Locate the cell with the specified text and output its [X, Y] center coordinate. 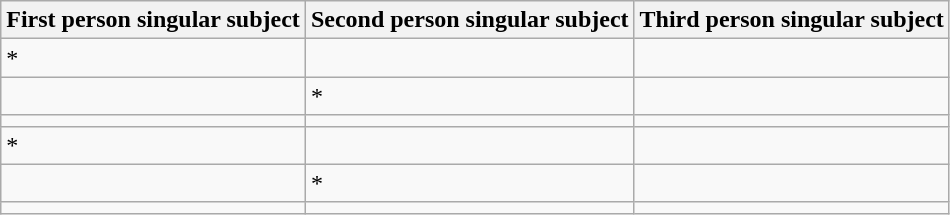
First person singular subject [154, 20]
Second person singular subject [470, 20]
Third person singular subject [792, 20]
